Capture the cell that displays the provided text and extract its [x, y] central coordinate. 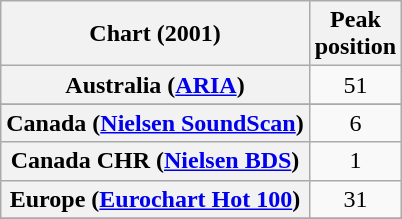
Peakposition [355, 34]
Canada (Nielsen SoundScan) [155, 123]
31 [355, 199]
Canada CHR (Nielsen BDS) [155, 161]
Australia (ARIA) [155, 85]
1 [355, 161]
51 [355, 85]
Chart (2001) [155, 34]
6 [355, 123]
Europe (Eurochart Hot 100) [155, 199]
